Output the (X, Y) coordinate of the center of the cell containing the given text.  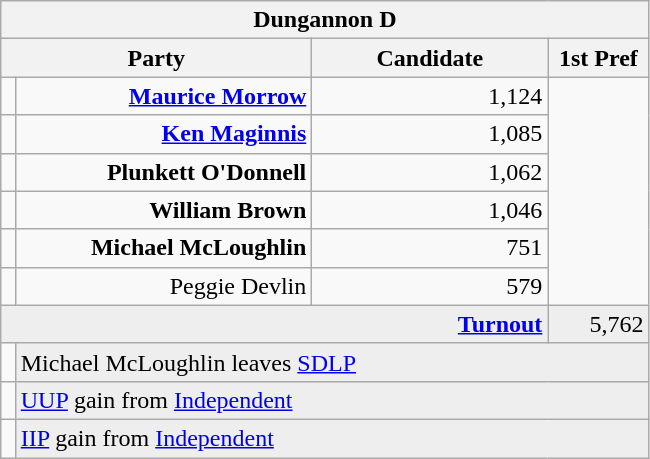
Michael McLoughlin leaves SDLP (332, 362)
Turnout (274, 324)
Michael McLoughlin (164, 248)
1,046 (430, 210)
Maurice Morrow (164, 96)
579 (430, 286)
Party (156, 58)
1,124 (430, 96)
1,085 (430, 134)
William Brown (164, 210)
Plunkett O'Donnell (164, 172)
Dungannon D (325, 20)
1,062 (430, 172)
5,762 (598, 324)
Ken Maginnis (164, 134)
Peggie Devlin (164, 286)
751 (430, 248)
IIP gain from Independent (332, 438)
1st Pref (598, 58)
UUP gain from Independent (332, 400)
Candidate (430, 58)
